From the cell containing the given text, extract its center point as [x, y] coordinate. 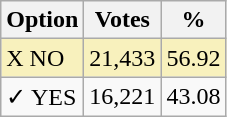
✓ YES [42, 97]
% [194, 20]
56.92 [194, 58]
X NO [42, 58]
16,221 [122, 97]
Votes [122, 20]
43.08 [194, 97]
21,433 [122, 58]
Option [42, 20]
